Scan for the cell matching the given text and deliver its (X, Y) coordinate at center. 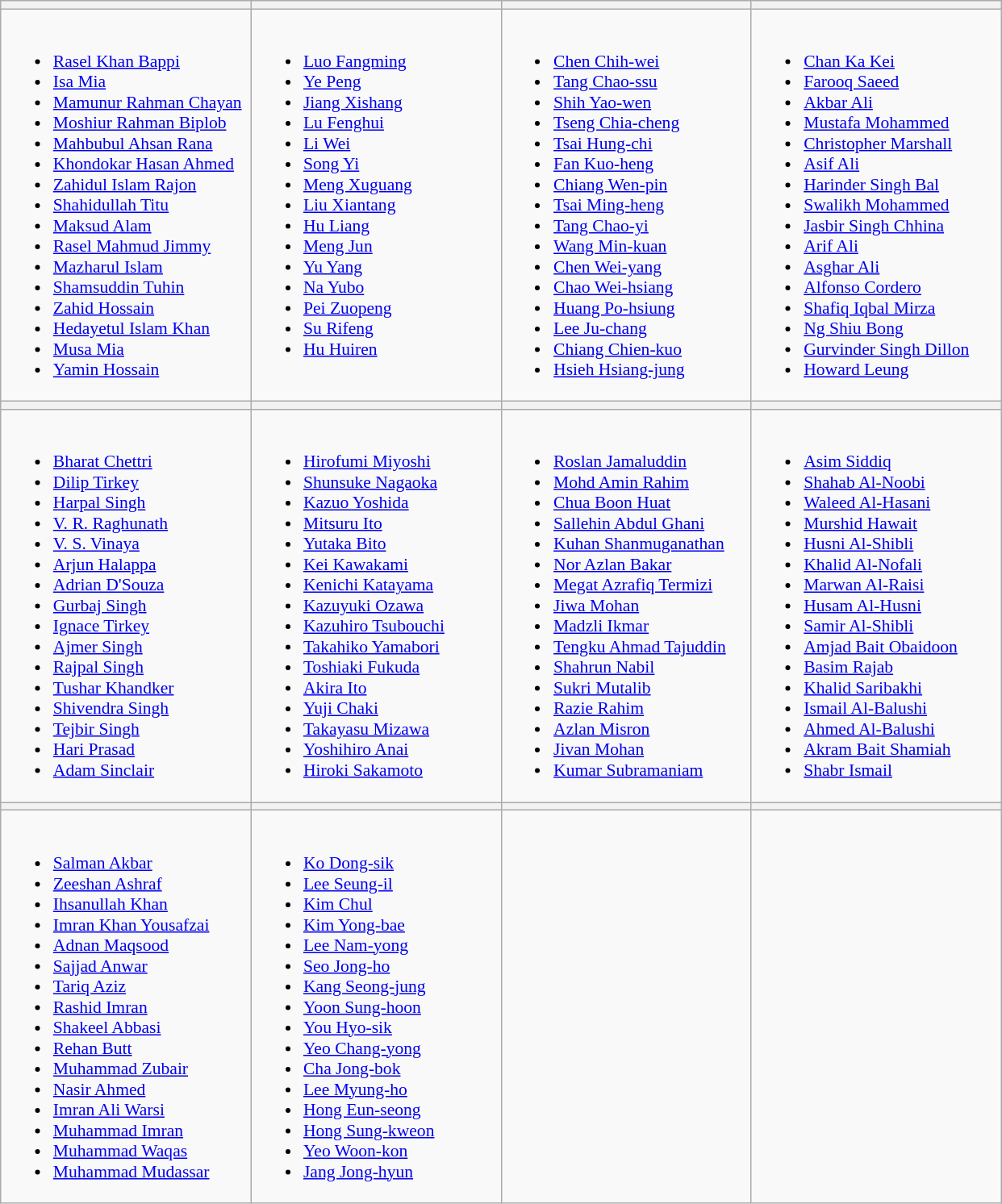
Luo FangmingYe PengJiang XishangLu FenghuiLi WeiSong YiMeng XuguangLiu XiantangHu LiangMeng JunYu YangNa YuboPei ZuopengSu RifengHu Huiren (376, 205)
